Locate the cell with the specified text and output its [X, Y] center coordinate. 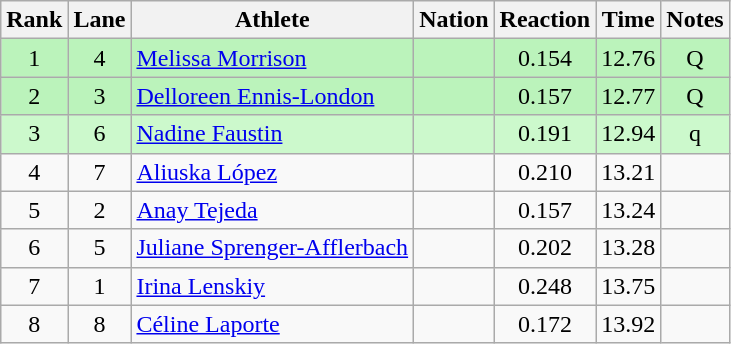
0.210 [545, 172]
Delloreen Ennis-London [272, 96]
0.191 [545, 134]
12.77 [628, 96]
Rank [34, 20]
Reaction [545, 20]
Juliane Sprenger-Afflerbach [272, 248]
0.172 [545, 324]
Aliuska López [272, 172]
Anay Tejeda [272, 210]
13.24 [628, 210]
0.202 [545, 248]
Céline Laporte [272, 324]
Irina Lenskiy [272, 286]
Nadine Faustin [272, 134]
13.75 [628, 286]
13.28 [628, 248]
Notes [695, 20]
Athlete [272, 20]
Lane [100, 20]
12.94 [628, 134]
Nation [454, 20]
Melissa Morrison [272, 58]
13.21 [628, 172]
13.92 [628, 324]
0.248 [545, 286]
12.76 [628, 58]
q [695, 134]
Time [628, 20]
0.154 [545, 58]
